From the cell containing the given text, extract its center point as (X, Y) coordinate. 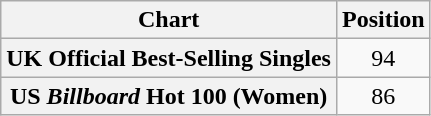
Position (383, 20)
US Billboard Hot 100 (Women) (169, 96)
86 (383, 96)
UK Official Best-Selling Singles (169, 58)
94 (383, 58)
Chart (169, 20)
